Scan for the cell matching the given text and deliver its (X, Y) coordinate at center. 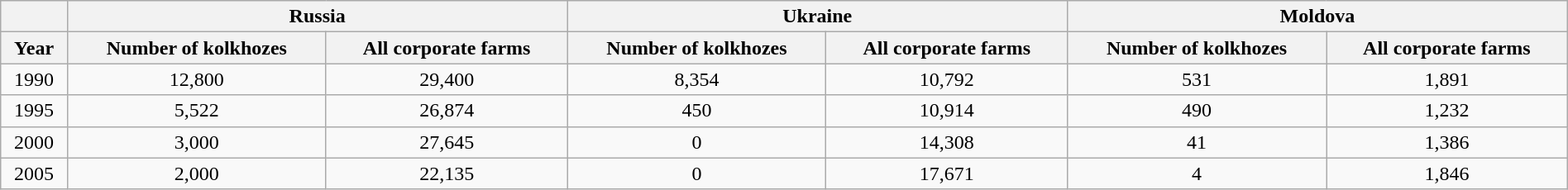
26,874 (447, 111)
Ukraine (817, 17)
1995 (35, 111)
8,354 (696, 79)
2,000 (197, 173)
41 (1198, 142)
3,000 (197, 142)
10,914 (947, 111)
450 (696, 111)
1,232 (1447, 111)
12,800 (197, 79)
1990 (35, 79)
490 (1198, 111)
5,522 (197, 111)
10,792 (947, 79)
2005 (35, 173)
1,891 (1447, 79)
Year (35, 48)
2000 (35, 142)
Russia (318, 17)
1,846 (1447, 173)
531 (1198, 79)
14,308 (947, 142)
Moldova (1318, 17)
22,135 (447, 173)
27,645 (447, 142)
1,386 (1447, 142)
17,671 (947, 173)
4 (1198, 173)
29,400 (447, 79)
